Determine the (X, Y) coordinate at the center of the cell enclosing the given text.  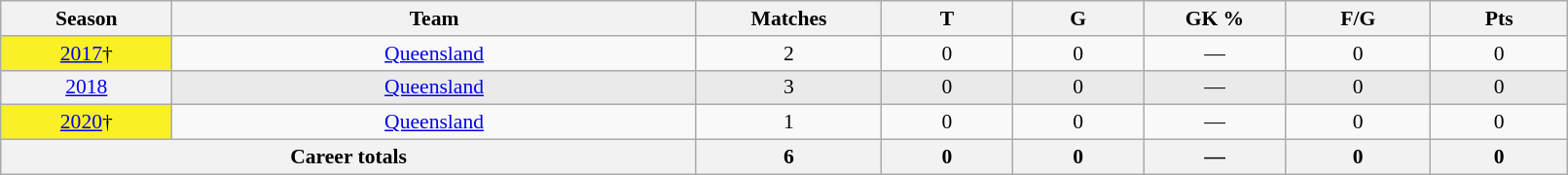
2 (788, 53)
T (948, 18)
Pts (1499, 18)
6 (788, 157)
2017† (87, 53)
1 (788, 122)
2020† (87, 122)
3 (788, 87)
2018 (87, 87)
Career totals (348, 157)
GK % (1215, 18)
Team (434, 18)
G (1078, 18)
F/G (1358, 18)
Season (87, 18)
Matches (788, 18)
